Provide the [x, y] coordinate of the cell's center where the given text is located.  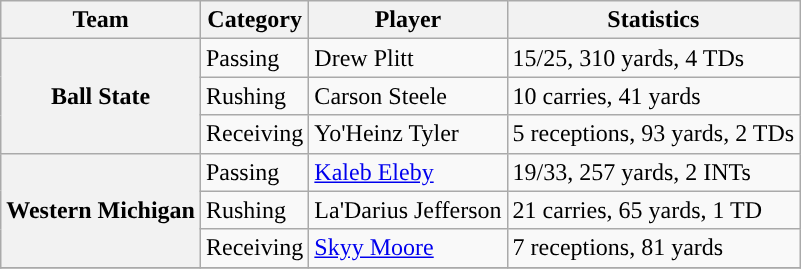
7 receptions, 81 yards [654, 248]
Yo'Heinz Tyler [408, 134]
Kaleb Eleby [408, 172]
Ball State [101, 96]
21 carries, 65 yards, 1 TD [654, 210]
10 carries, 41 yards [654, 96]
Team [101, 20]
Skyy Moore [408, 248]
Category [254, 20]
5 receptions, 93 yards, 2 TDs [654, 134]
19/33, 257 yards, 2 INTs [654, 172]
15/25, 310 yards, 4 TDs [654, 58]
Carson Steele [408, 96]
Statistics [654, 20]
Player [408, 20]
Western Michigan [101, 210]
La'Darius Jefferson [408, 210]
Drew Plitt [408, 58]
